Detect which cell encompasses the target text, then output its [X, Y] center coordinate. 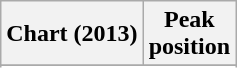
Peakposition [189, 34]
Chart (2013) [72, 34]
